Determine the (x, y) coordinate at the center of the cell enclosing the given text.  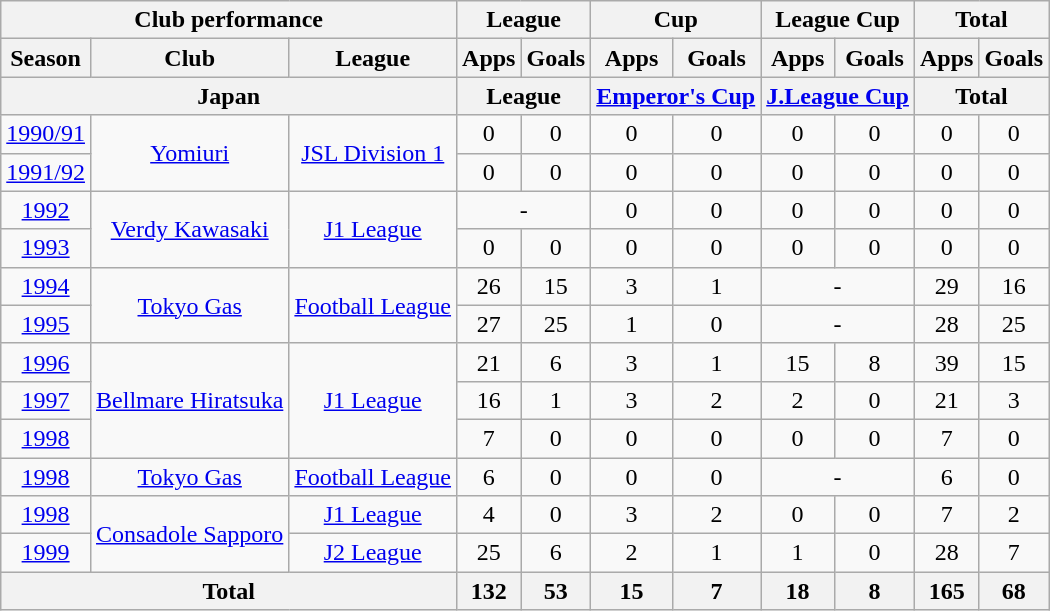
Japan (229, 96)
1991/92 (46, 172)
1995 (46, 324)
League Cup (838, 20)
132 (489, 591)
Emperor's Cup (676, 96)
68 (1014, 591)
Verdy Kawasaki (189, 229)
39 (946, 362)
Club (189, 58)
J2 League (373, 553)
165 (946, 591)
18 (798, 591)
J.League Cup (838, 96)
4 (489, 515)
1990/91 (46, 134)
1993 (46, 248)
JSL Division 1 (373, 153)
1992 (46, 210)
Cup (676, 20)
1999 (46, 553)
Consadole Sapporo (189, 534)
Bellmare Hiratsuka (189, 400)
29 (946, 286)
27 (489, 324)
26 (489, 286)
1997 (46, 400)
1996 (46, 362)
Yomiuri (189, 153)
Season (46, 58)
53 (556, 591)
Club performance (229, 20)
1994 (46, 286)
